Extract the [X, Y] coordinate from the center of the cell holding the provided text.  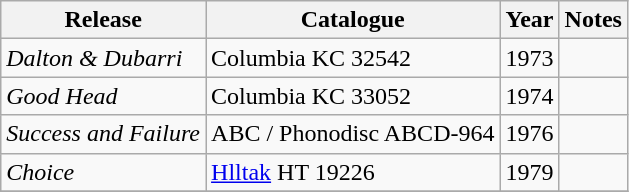
1976 [530, 134]
ABC / Phonodisc ABCD-964 [353, 134]
Catalogue [353, 20]
Year [530, 20]
Release [104, 20]
Success and Failure [104, 134]
Columbia KC 33052 [353, 96]
1973 [530, 58]
Dalton & Dubarri [104, 58]
1974 [530, 96]
1979 [530, 172]
Notes [593, 20]
Hlltak HT 19226 [353, 172]
Choice [104, 172]
Columbia KC 32542 [353, 58]
Good Head [104, 96]
